Determine the (X, Y) coordinate at the center of the cell enclosing the given text.  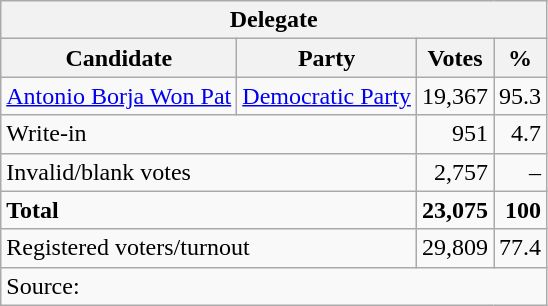
Source: (274, 286)
77.4 (520, 248)
2,757 (454, 172)
100 (520, 210)
Invalid/blank votes (209, 172)
% (520, 58)
Registered voters/turnout (209, 248)
Democratic Party (327, 96)
23,075 (454, 210)
Votes (454, 58)
Antonio Borja Won Pat (119, 96)
4.7 (520, 134)
19,367 (454, 96)
– (520, 172)
951 (454, 134)
95.3 (520, 96)
29,809 (454, 248)
Total (209, 210)
Write-in (209, 134)
Party (327, 58)
Candidate (119, 58)
Delegate (274, 20)
